Output the (X, Y) coordinate of the center of the cell containing the given text.  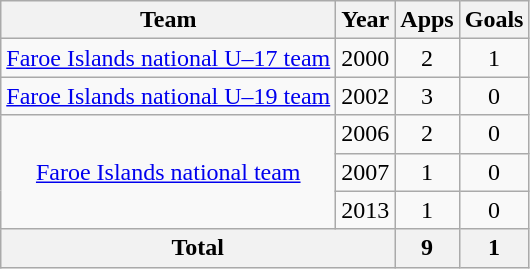
9 (427, 248)
Year (366, 20)
Apps (427, 20)
2002 (366, 96)
2000 (366, 58)
Goals (494, 20)
Faroe Islands national U–17 team (168, 58)
2007 (366, 172)
3 (427, 96)
Total (198, 248)
Team (168, 20)
Faroe Islands national U–19 team (168, 96)
2006 (366, 134)
2013 (366, 210)
Faroe Islands national team (168, 172)
